Output the (X, Y) coordinate of the center of the cell containing the given text.  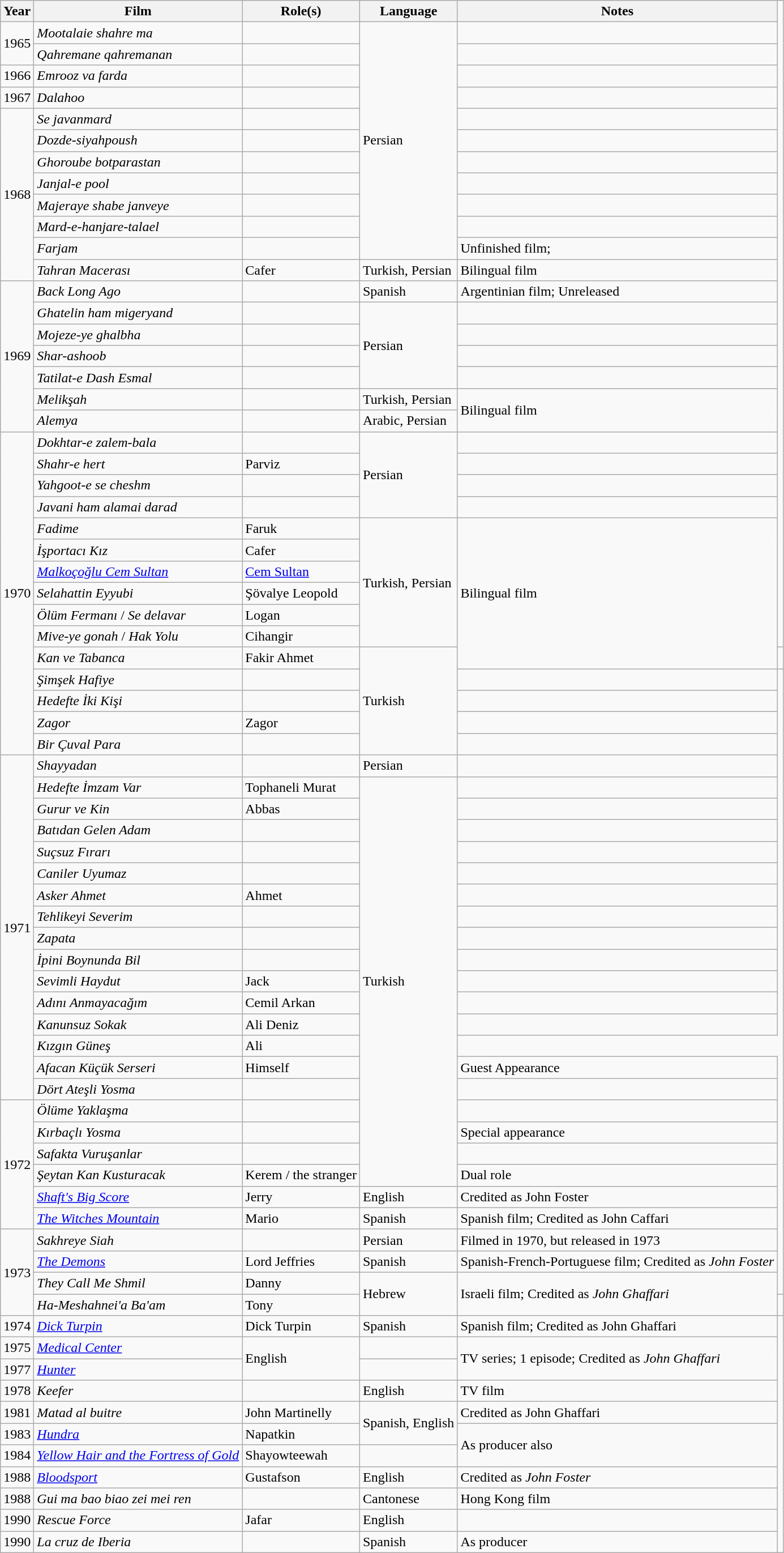
Farjam (138, 248)
Ha-Meshahnei'a Ba'am (138, 1304)
Dozde-siyahpoush (138, 140)
Back Long Ago (138, 292)
Cemil Arkan (301, 1003)
Matad al buitre (138, 1413)
Special appearance (617, 1132)
Malkoçoğlu Cem Sultan (138, 571)
Israeli film; Credited as John Ghaffari (617, 1294)
1983 (17, 1434)
Cihangir (301, 637)
Kızgın Güneş (138, 1046)
Şimşek Hafiye (138, 680)
Ali Deniz (301, 1025)
Cem Sultan (301, 571)
1969 (17, 356)
Shaft's Big Score (138, 1197)
1981 (17, 1413)
Adını Anmayacağım (138, 1003)
Bir Çuval Para (138, 744)
Afacan Küçük Serseri (138, 1068)
Kırbaçlı Yosma (138, 1132)
İşportacı Kız (138, 550)
1973 (17, 1272)
1972 (17, 1164)
Dokhtar-e zalem-bala (138, 442)
Language (408, 11)
Himself (301, 1068)
Tony (301, 1304)
Melikşah (138, 399)
Janjal-e pool (138, 184)
Kan ve Tabanca (138, 658)
Caniler Uyumaz (138, 873)
Zapata (138, 938)
Hedefte İki Kişi (138, 701)
Gustafson (301, 1477)
Hundra (138, 1434)
Fadime (138, 528)
Javani ham alamai darad (138, 507)
Credited as John Ghaffari (617, 1413)
Danny (301, 1283)
Tatilat-e Dash Esmal (138, 378)
Ölüm Fermanı / Se delavar (138, 615)
Se javanmard (138, 119)
Lord Jeffries (301, 1261)
Cantonese (408, 1499)
Shahr-e hert (138, 464)
Shayowteewah (301, 1456)
They Call Me Shmil (138, 1283)
Dört Ateşli Yosma (138, 1089)
Spanish-French-Portuguese film; Credited as John Foster (617, 1261)
Spanish film; Credited as John Ghaffari (617, 1326)
1978 (17, 1391)
Ölüme Yaklaşma (138, 1111)
Qahremane qahremanan (138, 54)
La cruz de Iberia (138, 1542)
Sevimli Haydut (138, 982)
Fakir Ahmet (301, 658)
1974 (17, 1326)
1977 (17, 1369)
Şeytan Kan Kusturacak (138, 1175)
Shayyadan (138, 766)
Unfinished film; (617, 248)
Bloodsport (138, 1477)
Jafar (301, 1520)
Selahattin Eyyubi (138, 593)
Şövalye Leopold (301, 593)
Alemya (138, 421)
Mard-e-hanjare-talael (138, 227)
1970 (17, 594)
As producer (617, 1542)
Logan (301, 615)
Yellow Hair and the Fortress of Gold (138, 1456)
Parviz (301, 464)
Safakta Vuruşanlar (138, 1154)
Arabic, Persian (408, 421)
Argentinian film; Unreleased (617, 292)
Notes (617, 11)
1967 (17, 97)
1975 (17, 1348)
Tehlikeyi Severim (138, 916)
Rescue Force (138, 1520)
Yahgoot-e se cheshm (138, 485)
Tahran Macerası (138, 270)
Faruk (301, 528)
İpini Boynunda Bil (138, 960)
Sakhreye Siah (138, 1240)
Role(s) (301, 11)
Majeraye shabe janveye (138, 205)
Kanunsuz Sokak (138, 1025)
As producer also (617, 1445)
Mive-ye gonah / Hak Yolu (138, 637)
Gurur ve Kin (138, 809)
1968 (17, 194)
Abbas (301, 809)
Tophaneli Murat (301, 787)
Film (138, 11)
Jerry (301, 1197)
Ghoroube botparastan (138, 162)
The Witches Mountain (138, 1218)
Shar-ashoob (138, 356)
Napatkin (301, 1434)
Suçsuz Fırarı (138, 852)
Asker Ahmet (138, 895)
Hong Kong film (617, 1499)
Spanish film; Credited as John Caffari (617, 1218)
TV series; 1 episode; Credited as John Ghaffari (617, 1359)
Guest Appearance (617, 1068)
Medical Center (138, 1348)
1971 (17, 928)
Filmed in 1970, but released in 1973 (617, 1240)
Ali (301, 1046)
Hunter (138, 1369)
Kerem / the stranger (301, 1175)
Spanish, English (408, 1423)
Hedefte İmzam Var (138, 787)
Emrooz va farda (138, 76)
Dual role (617, 1175)
Batıdan Gelen Adam (138, 830)
Keefer (138, 1391)
Gui ma bao biao zei mei ren (138, 1499)
Hebrew (408, 1294)
Dalahoo (138, 97)
Year (17, 11)
Ahmet (301, 895)
1984 (17, 1456)
1966 (17, 76)
Mario (301, 1218)
John Martinelly (301, 1413)
Ghatelin ham migeryand (138, 313)
TV film (617, 1391)
1965 (17, 44)
Mootalaie shahre ma (138, 33)
Jack (301, 982)
The Demons (138, 1261)
Mojeze-ye ghalbha (138, 335)
